For the text-containing cell, return its midpoint in (x, y) coordinate format. 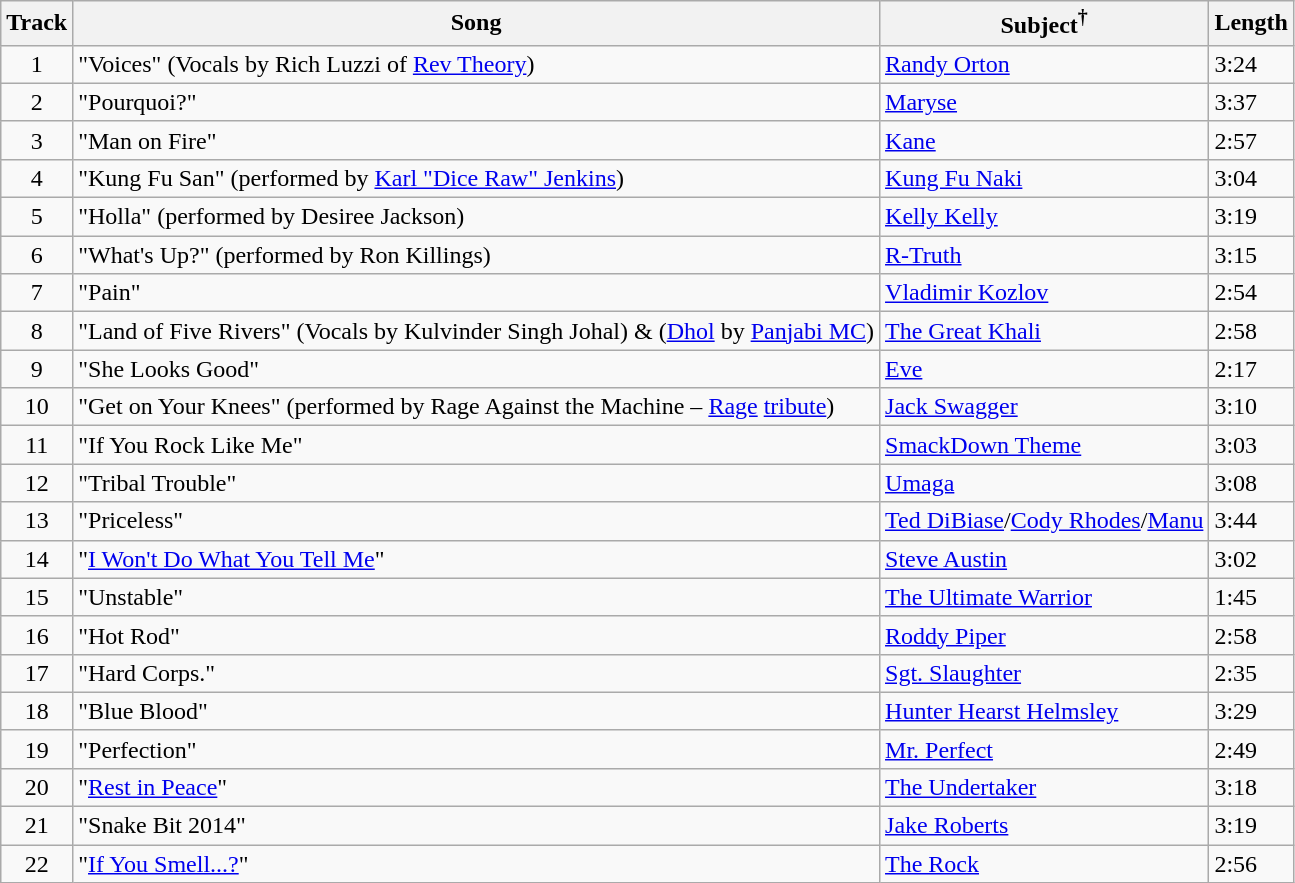
3:08 (1251, 483)
Hunter Hearst Helmsley (1044, 711)
2:49 (1251, 749)
Kung Fu Naki (1044, 178)
18 (37, 711)
Randy Orton (1044, 64)
"Pourquoi?" (476, 102)
10 (37, 407)
3:03 (1251, 445)
Jake Roberts (1044, 826)
"Rest in Peace" (476, 787)
"Get on Your Knees" (performed by Rage Against the Machine – Rage tribute) (476, 407)
17 (37, 673)
13 (37, 521)
"Blue Blood" (476, 711)
Steve Austin (1044, 559)
Song (476, 24)
2 (37, 102)
Vladimir Kozlov (1044, 293)
16 (37, 635)
1 (37, 64)
3:37 (1251, 102)
"Snake Bit 2014" (476, 826)
9 (37, 369)
Roddy Piper (1044, 635)
2:57 (1251, 140)
"Pain" (476, 293)
3 (37, 140)
"Holla" (performed by Desiree Jackson) (476, 217)
20 (37, 787)
5 (37, 217)
4 (37, 178)
"If You Smell...?" (476, 864)
3:44 (1251, 521)
3:02 (1251, 559)
The Ultimate Warrior (1044, 597)
3:15 (1251, 255)
SmackDown Theme (1044, 445)
2:54 (1251, 293)
6 (37, 255)
Ted DiBiase/Cody Rhodes/Manu (1044, 521)
Maryse (1044, 102)
14 (37, 559)
21 (37, 826)
1:45 (1251, 597)
3:04 (1251, 178)
19 (37, 749)
Mr. Perfect (1044, 749)
2:35 (1251, 673)
"Priceless" (476, 521)
8 (37, 331)
Umaga (1044, 483)
Sgt. Slaughter (1044, 673)
"Hard Corps." (476, 673)
11 (37, 445)
"Unstable" (476, 597)
7 (37, 293)
Jack Swagger (1044, 407)
22 (37, 864)
R-Truth (1044, 255)
"Voices" (Vocals by Rich Luzzi of Rev Theory) (476, 64)
Length (1251, 24)
"She Looks Good" (476, 369)
"Kung Fu San" (performed by Karl "Dice Raw" Jenkins) (476, 178)
The Undertaker (1044, 787)
"Hot Rod" (476, 635)
Subject† (1044, 24)
Kelly Kelly (1044, 217)
"I Won't Do What You Tell Me" (476, 559)
12 (37, 483)
3:10 (1251, 407)
Track (37, 24)
2:56 (1251, 864)
3:18 (1251, 787)
2:17 (1251, 369)
"Land of Five Rivers" (Vocals by Kulvinder Singh Johal) & (Dhol by Panjabi MC) (476, 331)
Kane (1044, 140)
"Tribal Trouble" (476, 483)
The Rock (1044, 864)
3:29 (1251, 711)
"If You Rock Like Me" (476, 445)
15 (37, 597)
The Great Khali (1044, 331)
3:24 (1251, 64)
"What's Up?" (performed by Ron Killings) (476, 255)
Eve (1044, 369)
"Man on Fire" (476, 140)
"Perfection" (476, 749)
